Provide the (X, Y) coordinate of the cell's center where the given text is located.  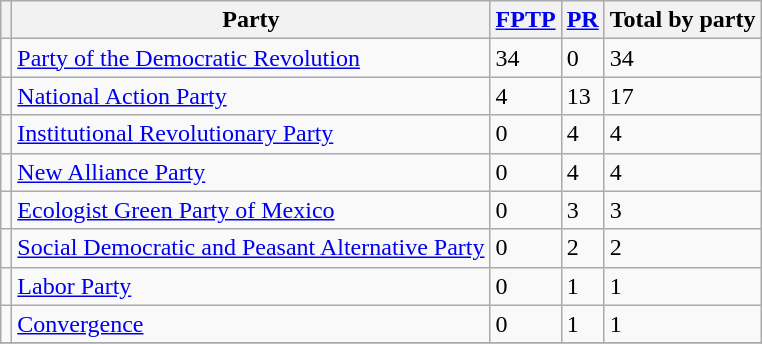
PR (582, 20)
Institutional Revolutionary Party (251, 134)
FPTP (526, 20)
Party of the Democratic Revolution (251, 58)
National Action Party (251, 96)
13 (582, 96)
New Alliance Party (251, 172)
Convergence (251, 324)
17 (682, 96)
Labor Party (251, 286)
Party (251, 20)
Ecologist Green Party of Mexico (251, 210)
Social Democratic and Peasant Alternative Party (251, 248)
Total by party (682, 20)
